Pinpoint the cell where the given text exists, returning its [X, Y] midpoint coordinate. 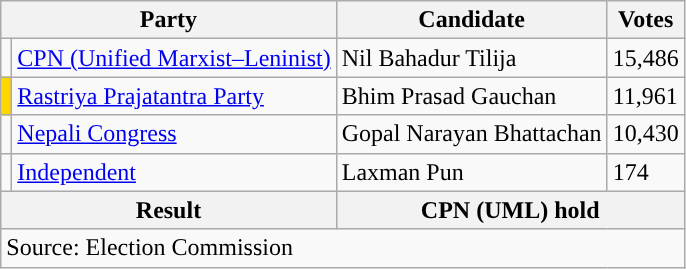
Source: Election Commission [342, 248]
CPN (UML) hold [510, 210]
15,486 [646, 58]
Rastriya Prajatantra Party [174, 96]
11,961 [646, 96]
174 [646, 172]
Nil Bahadur Tilija [472, 58]
Bhim Prasad Gauchan [472, 96]
Laxman Pun [472, 172]
10,430 [646, 134]
Result [168, 210]
Party [168, 20]
Candidate [472, 20]
Independent [174, 172]
Nepali Congress [174, 134]
CPN (Unified Marxist–Leninist) [174, 58]
Votes [646, 20]
Gopal Narayan Bhattachan [472, 134]
